Pinpoint the cell where the given text exists, returning its [X, Y] midpoint coordinate. 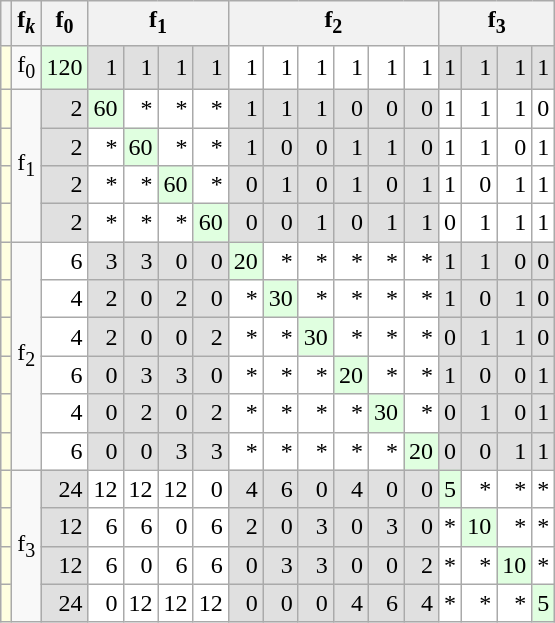
fk [26, 23]
120 [64, 67]
